Return the (X, Y) coordinate for the center point of the cell that contains the specified text.  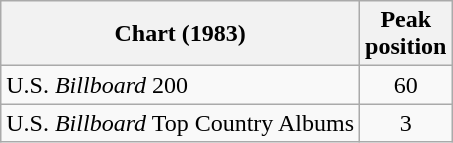
60 (406, 85)
Peakposition (406, 34)
Chart (1983) (180, 34)
U.S. Billboard 200 (180, 85)
3 (406, 123)
U.S. Billboard Top Country Albums (180, 123)
